Output the [x, y] coordinate of the center of the cell containing the given text.  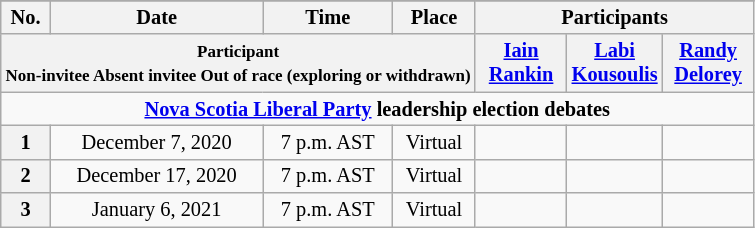
Participants [614, 17]
January 6, 2021 [156, 210]
No. [26, 17]
Time [328, 17]
December 7, 2020 [156, 142]
Iain Rankin [520, 63]
Date [156, 17]
December 17, 2020 [156, 176]
3 [26, 210]
1 [26, 142]
Labi Kousoulis [615, 63]
Place [434, 17]
Randy Delorey [708, 63]
2 [26, 176]
Nova Scotia Liberal Party leadership election debates [378, 109]
Participant Non-invitee Absent invitee Out of race (exploring or withdrawn) [238, 63]
